Detect which cell encompasses the target text, then output its [X, Y] center coordinate. 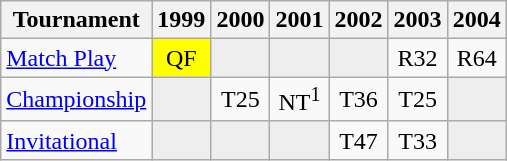
Tournament [76, 20]
2001 [300, 20]
R64 [476, 58]
T47 [358, 140]
T36 [358, 100]
QF [182, 58]
NT1 [300, 100]
Invitational [76, 140]
2004 [476, 20]
T33 [418, 140]
R32 [418, 58]
Championship [76, 100]
2002 [358, 20]
2000 [240, 20]
2003 [418, 20]
1999 [182, 20]
Match Play [76, 58]
